Find where the given text appears and provide that cell's center as [X, Y] coordinate. 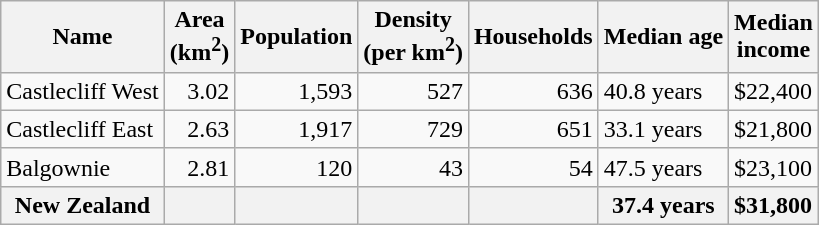
2.81 [199, 167]
Population [296, 37]
Density(per km2) [414, 37]
527 [414, 91]
Median age [663, 37]
Medianincome [774, 37]
$22,400 [774, 91]
120 [296, 167]
Households [533, 37]
2.63 [199, 129]
New Zealand [83, 205]
37.4 years [663, 205]
33.1 years [663, 129]
Castlecliff West [83, 91]
1,917 [296, 129]
Balgownie [83, 167]
47.5 years [663, 167]
651 [533, 129]
Area(km2) [199, 37]
Name [83, 37]
3.02 [199, 91]
$21,800 [774, 129]
54 [533, 167]
43 [414, 167]
1,593 [296, 91]
40.8 years [663, 91]
636 [533, 91]
$31,800 [774, 205]
729 [414, 129]
$23,100 [774, 167]
Castlecliff East [83, 129]
